Locate the cell with the specified text and output its [X, Y] center coordinate. 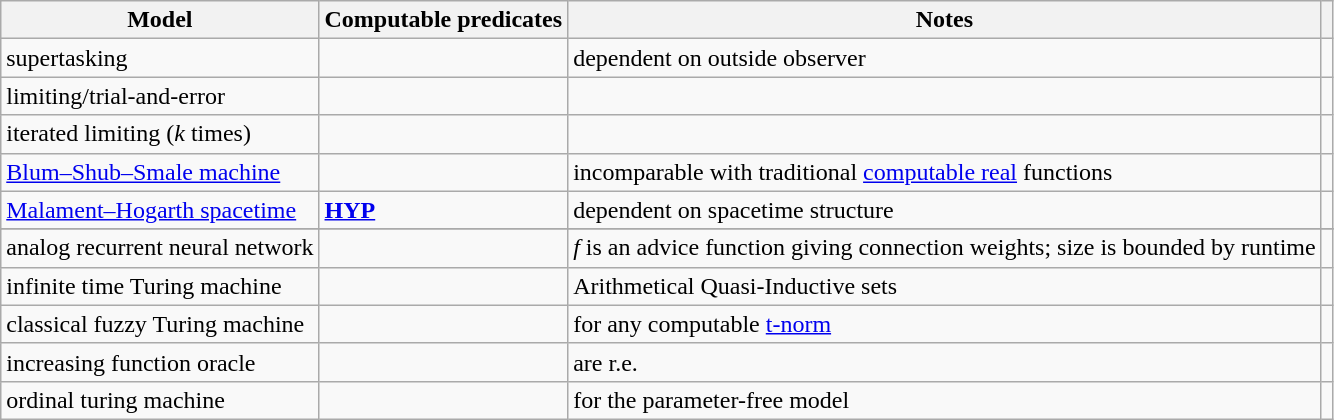
for any computable t-norm [945, 324]
ordinal turing machine [160, 400]
increasing function oracle [160, 362]
Notes [945, 20]
dependent on spacetime structure [945, 210]
supertasking [160, 58]
analog recurrent neural network [160, 248]
HYP [444, 210]
Blum–Shub–Smale machine [160, 172]
Arithmetical Quasi-Inductive sets [945, 286]
incomparable with traditional computable real functions [945, 172]
classical fuzzy Turing machine [160, 324]
Malament–Hogarth spacetime [160, 210]
dependent on outside observer [945, 58]
Computable predicates [444, 20]
iterated limiting (k times) [160, 134]
infinite time Turing machine [160, 286]
for the parameter-free model [945, 400]
Model [160, 20]
f is an advice function giving connection weights; size is bounded by runtime [945, 248]
are r.e. [945, 362]
limiting/trial-and-error [160, 96]
